Output the [X, Y] coordinate of the center of the cell containing the given text.  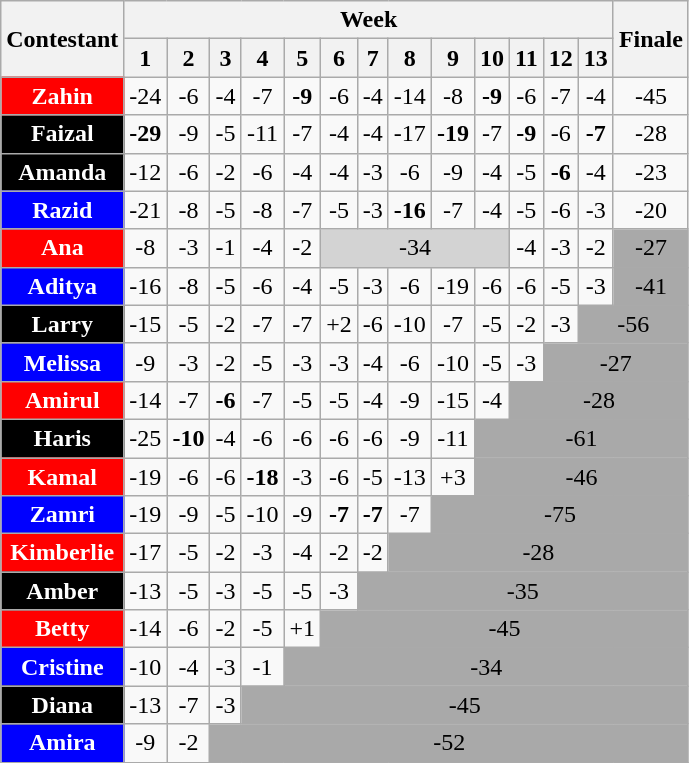
9 [452, 58]
Amber [62, 591]
Faizal [62, 134]
Week [369, 20]
Amanda [62, 172]
-46 [581, 477]
-18 [262, 477]
-24 [146, 96]
Zamri [62, 515]
+1 [302, 629]
Melissa [62, 362]
3 [226, 58]
Kimberlie [62, 553]
-25 [146, 438]
-23 [650, 172]
Aditya [62, 286]
7 [372, 58]
12 [560, 58]
13 [596, 58]
Kamal [62, 477]
Betty [62, 629]
-29 [146, 134]
8 [410, 58]
-35 [522, 591]
Amira [62, 743]
11 [526, 58]
-52 [449, 743]
6 [340, 58]
+2 [340, 324]
-41 [650, 286]
Razid [62, 210]
Diana [62, 705]
10 [492, 58]
Haris [62, 438]
Cristine [62, 667]
-21 [146, 210]
Finale [650, 39]
-75 [560, 515]
-61 [581, 438]
-12 [146, 172]
1 [146, 58]
4 [262, 58]
-56 [633, 324]
2 [188, 58]
+3 [452, 477]
Larry [62, 324]
5 [302, 58]
Ana [62, 248]
Amirul [62, 400]
-20 [650, 210]
Zahin [62, 96]
Contestant [62, 39]
